Provide the (X, Y) coordinate of the cell's center where the given text is located.  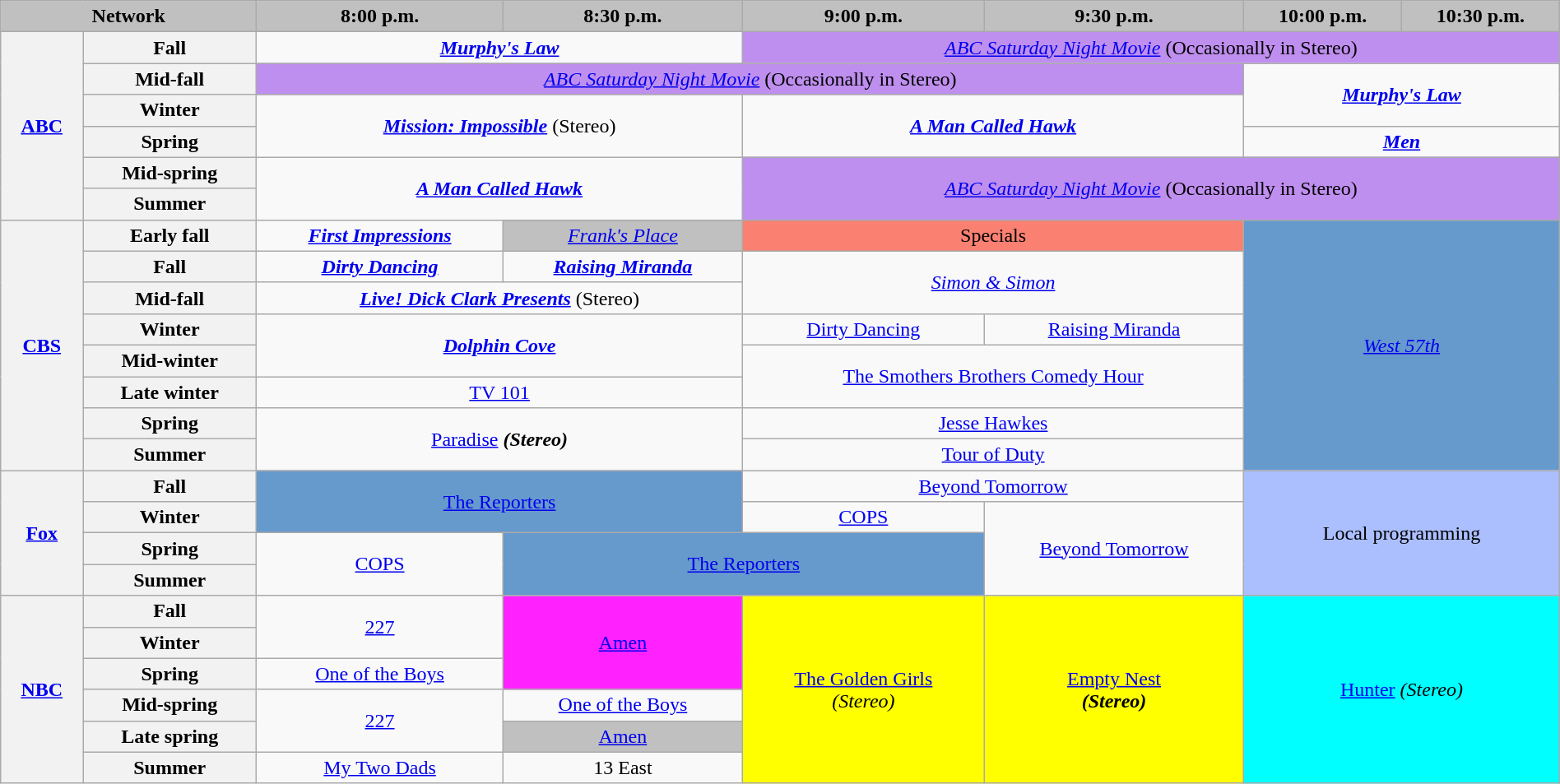
Dolphin Cove (500, 345)
Men (1402, 141)
8:00 p.m. (380, 16)
The Smothers Brothers Comedy Hour (992, 376)
West 57th (1402, 345)
My Two Dads (380, 768)
Hunter (Stereo) (1402, 689)
13 East (622, 768)
TV 101 (500, 392)
9:00 p.m. (863, 16)
ABC (42, 126)
Early fall (169, 235)
Mission: Impossible (Stereo) (500, 126)
10:30 p.m. (1480, 16)
Local programming (1402, 533)
Tour of Duty (992, 455)
Empty Nest(Stereo) (1114, 689)
Jesse Hawkes (992, 424)
Paradise (Stereo) (500, 439)
Specials (992, 235)
10:00 p.m. (1323, 16)
9:30 p.m. (1114, 16)
Frank's Place (622, 235)
Mid-winter (169, 360)
Network (128, 16)
Fox (42, 533)
8:30 p.m. (622, 16)
First Impressions (380, 235)
Live! Dick Clark Presents (Stereo) (500, 298)
Late winter (169, 392)
CBS (42, 345)
Late spring (169, 736)
NBC (42, 689)
The Golden Girls (Stereo) (863, 689)
Simon & Simon (992, 282)
